Locate the cell with the specified text and output its (X, Y) center coordinate. 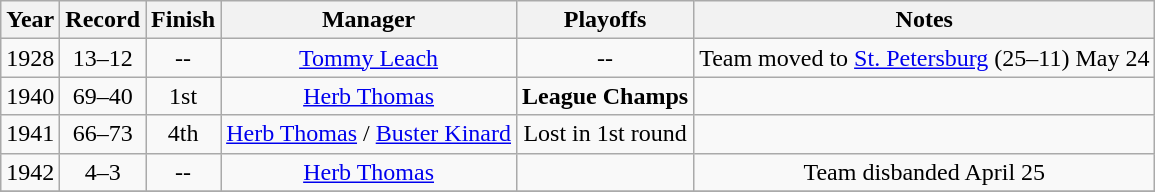
66–73 (103, 134)
1941 (30, 134)
1st (184, 96)
13–12 (103, 58)
Tommy Leach (369, 58)
Playoffs (606, 20)
1942 (30, 172)
Herb Thomas / Buster Kinard (369, 134)
Team moved to St. Petersburg (25–11) May 24 (924, 58)
Record (103, 20)
4–3 (103, 172)
69–40 (103, 96)
Lost in 1st round (606, 134)
4th (184, 134)
Manager (369, 20)
Notes (924, 20)
League Champs (606, 96)
Year (30, 20)
1940 (30, 96)
Finish (184, 20)
1928 (30, 58)
Team disbanded April 25 (924, 172)
